Pinpoint the cell where the given text exists, returning its [x, y] midpoint coordinate. 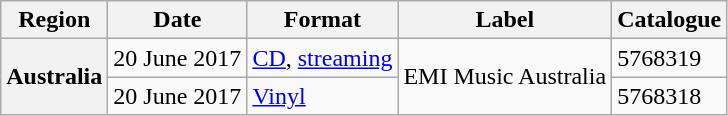
5768318 [670, 96]
EMI Music Australia [505, 77]
Date [178, 20]
Vinyl [322, 96]
Label [505, 20]
Australia [54, 77]
Format [322, 20]
5768319 [670, 58]
CD, streaming [322, 58]
Region [54, 20]
Catalogue [670, 20]
